Find where the given text appears and provide that cell's center as [X, Y] coordinate. 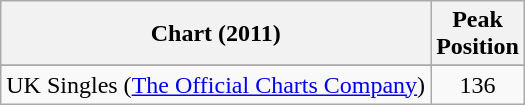
136 [478, 85]
UK Singles (The Official Charts Company) [216, 85]
Chart (2011) [216, 34]
PeakPosition [478, 34]
